Return (X, Y) of the center of cell containing provided text 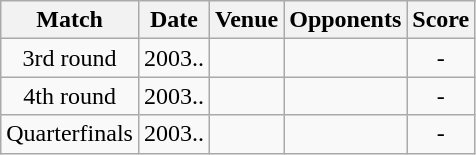
Match (70, 20)
Score (441, 20)
3rd round (70, 58)
4th round (70, 96)
Venue (246, 20)
Opponents (346, 20)
Date (174, 20)
Quarterfinals (70, 134)
